Return (X, Y) of the center of cell containing provided text 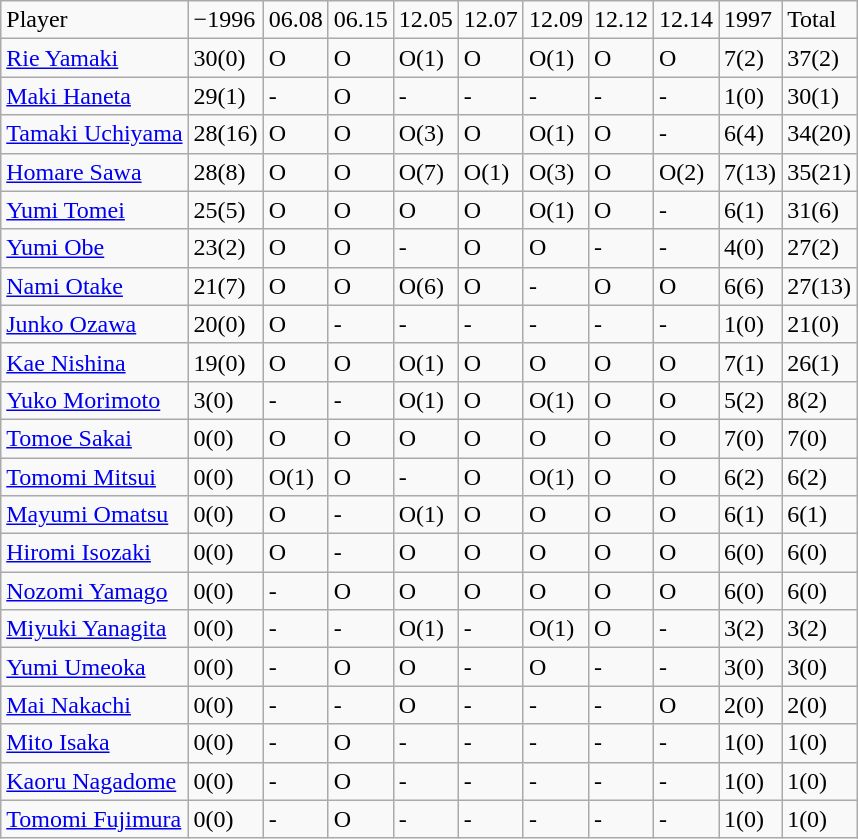
Nozomi Yamago (94, 591)
30(1) (820, 96)
Kaoru Nagadome (94, 781)
Yumi Obe (94, 248)
12.07 (490, 20)
06.08 (296, 20)
35(21) (820, 172)
Kae Nishina (94, 362)
4(0) (750, 248)
Tomomi Mitsui (94, 477)
Hiromi Isozaki (94, 553)
6(4) (750, 134)
5(2) (750, 400)
Tomomi Fujimura (94, 819)
25(5) (226, 210)
30(0) (226, 58)
Miyuki Yanagita (94, 629)
20(0) (226, 324)
21(7) (226, 286)
12.14 (686, 20)
27(2) (820, 248)
Yumi Umeoka (94, 667)
19(0) (226, 362)
27(13) (820, 286)
06.15 (360, 20)
Junko Ozawa (94, 324)
O(6) (426, 286)
37(2) (820, 58)
Tamaki Uchiyama (94, 134)
28(8) (226, 172)
Mai Nakachi (94, 705)
1997 (750, 20)
28(16) (226, 134)
7(13) (750, 172)
Total (820, 20)
Yuko Morimoto (94, 400)
Nami Otake (94, 286)
Mayumi Omatsu (94, 515)
Yumi Tomei (94, 210)
O(2) (686, 172)
−1996 (226, 20)
8(2) (820, 400)
Rie Yamaki (94, 58)
31(6) (820, 210)
12.05 (426, 20)
23(2) (226, 248)
7(2) (750, 58)
12.09 (556, 20)
O(7) (426, 172)
7(1) (750, 362)
Player (94, 20)
Mito Isaka (94, 743)
21(0) (820, 324)
Homare Sawa (94, 172)
12.12 (620, 20)
Tomoe Sakai (94, 438)
Maki Haneta (94, 96)
26(1) (820, 362)
34(20) (820, 134)
6(6) (750, 286)
29(1) (226, 96)
